For the text-containing cell, return its midpoint in (X, Y) coordinate format. 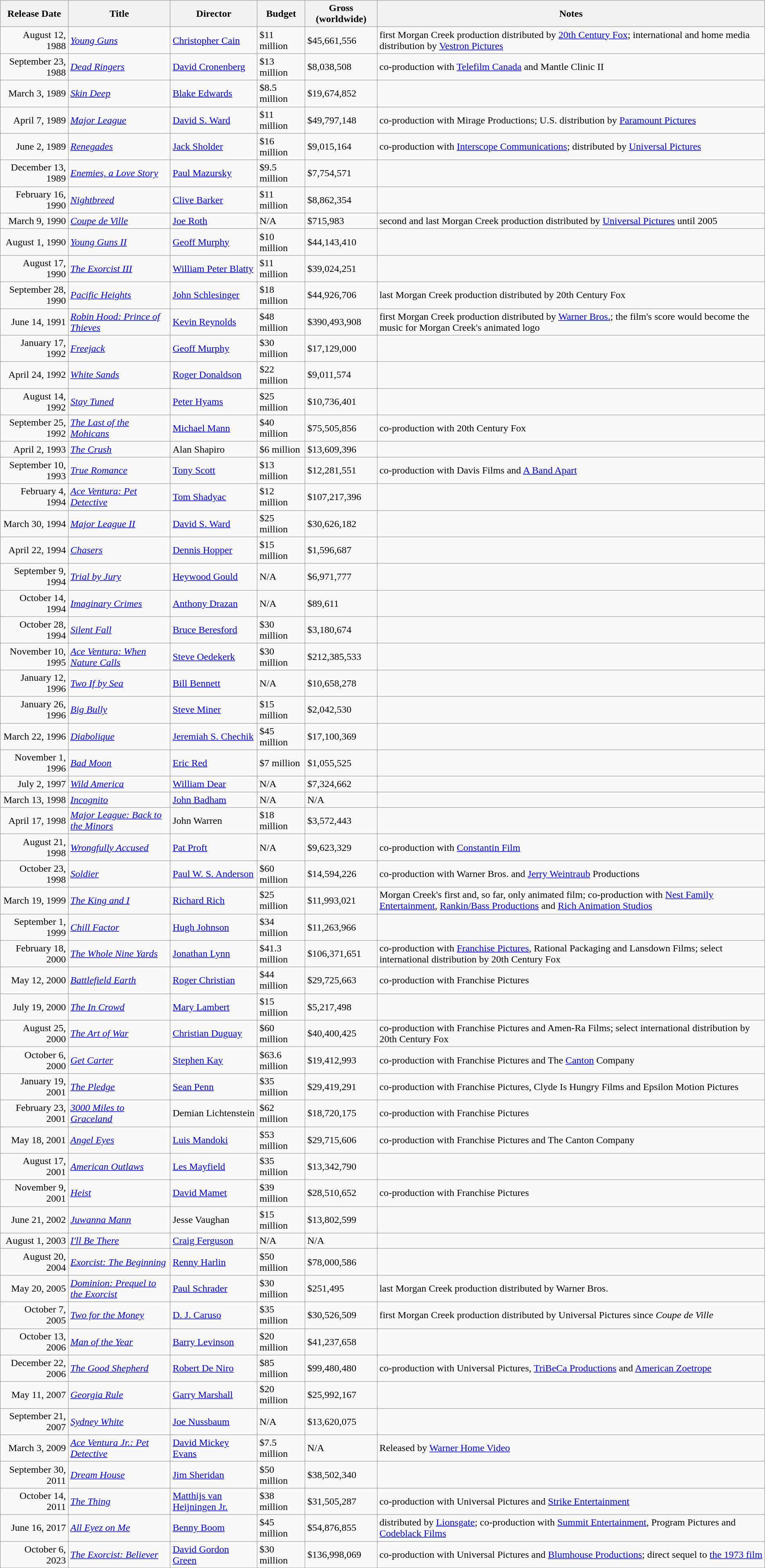
Director (214, 14)
Renegades (119, 146)
$11,263,966 (341, 927)
Steve Miner (214, 710)
October 14, 2011 (34, 1501)
Diabolique (119, 736)
Bill Bennett (214, 683)
Dead Ringers (119, 67)
$13,609,396 (341, 449)
$3,572,443 (341, 821)
$41,237,658 (341, 1342)
Les Mayfield (214, 1167)
The Whole Nine Yards (119, 953)
September 25, 1992 (34, 428)
$22 million (281, 375)
$715,983 (341, 221)
$6 million (281, 449)
$48 million (281, 321)
Skin Deep (119, 93)
Soldier (119, 874)
Major League II (119, 523)
Big Bully (119, 710)
I'll Be There (119, 1241)
$7 million (281, 763)
August 17, 2001 (34, 1167)
Jeremiah S. Chechik (214, 736)
$29,725,663 (341, 980)
Eric Red (214, 763)
April 17, 1998 (34, 821)
co-production with Universal Pictures and Strike Entertainment (571, 1501)
$12 million (281, 497)
distributed by Lionsgate; co-production with Summit Entertainment, Program Pictures and Codeblack Films (571, 1528)
first Morgan Creek production distributed by 20th Century Fox; international and home media distribution by Vestron Pictures (571, 40)
March 3, 1989 (34, 93)
$13,342,790 (341, 1167)
3000 Miles to Graceland (119, 1113)
Wrongfully Accused (119, 847)
April 2, 1993 (34, 449)
William Peter Blatty (214, 268)
October 7, 2005 (34, 1315)
The Crush (119, 449)
November 10, 1995 (34, 657)
Paul Mazursky (214, 173)
Christian Duguay (214, 1034)
$5,217,498 (341, 1007)
August 17, 1990 (34, 268)
Angel Eyes (119, 1140)
$9,015,164 (341, 146)
$17,129,000 (341, 348)
The Last of the Mohicans (119, 428)
Dominion: Prequel to the Exorcist (119, 1289)
April 22, 1994 (34, 550)
$7.5 million (281, 1448)
$85 million (281, 1368)
co-production with Mirage Productions; U.S. distribution by Paramount Pictures (571, 120)
$89,611 (341, 603)
October 6, 2023 (34, 1555)
$54,876,855 (341, 1528)
July 19, 2000 (34, 1007)
February 23, 2001 (34, 1113)
September 30, 2011 (34, 1474)
February 16, 1990 (34, 200)
Heist (119, 1193)
Chasers (119, 550)
$31,505,287 (341, 1501)
Jonathan Lynn (214, 953)
$251,495 (341, 1289)
September 23, 1988 (34, 67)
$1,596,687 (341, 550)
June 2, 1989 (34, 146)
$39,024,251 (341, 268)
$9.5 million (281, 173)
David Gordon Green (214, 1555)
$34 million (281, 927)
David Cronenberg (214, 67)
October 28, 1994 (34, 630)
Robin Hood: Prince of Thieves (119, 321)
Wild America (119, 784)
$9,011,574 (341, 375)
December 22, 2006 (34, 1368)
$99,480,480 (341, 1368)
$19,674,852 (341, 93)
David Mamet (214, 1193)
Release Date (34, 14)
Imaginary Crimes (119, 603)
Barry Levinson (214, 1342)
John Badham (214, 800)
The Art of War (119, 1034)
The Good Shepherd (119, 1368)
$28,510,652 (341, 1193)
Anthony Drazan (214, 603)
$6,971,777 (341, 577)
$75,505,856 (341, 428)
second and last Morgan Creek production distributed by Universal Pictures until 2005 (571, 221)
August 1, 2003 (34, 1241)
White Sands (119, 375)
Ace Ventura: When Nature Calls (119, 657)
Trial by Jury (119, 577)
September 21, 2007 (34, 1421)
August 12, 1988 (34, 40)
Ace Ventura Jr.: Pet Detective (119, 1448)
$49,797,148 (341, 120)
Roger Donaldson (214, 375)
Blake Edwards (214, 93)
$39 million (281, 1193)
Dennis Hopper (214, 550)
Pacific Heights (119, 295)
$29,715,606 (341, 1140)
$16 million (281, 146)
$30,526,509 (341, 1315)
Notes (571, 14)
$13,802,599 (341, 1220)
June 16, 2017 (34, 1528)
October 14, 1994 (34, 603)
October 6, 2000 (34, 1060)
Luis Mandoki (214, 1140)
$1,055,525 (341, 763)
$78,000,586 (341, 1262)
July 2, 1997 (34, 784)
Two for the Money (119, 1315)
Title (119, 14)
The Exorcist: Believer (119, 1555)
Battlefield Earth (119, 980)
Freejack (119, 348)
$40,400,425 (341, 1034)
$11,993,021 (341, 900)
co-production with Franchise Pictures, Rational Packaging and Lansdown Films; select international distribution by 20th Century Fox (571, 953)
February 18, 2000 (34, 953)
$17,100,369 (341, 736)
Enemies, a Love Story (119, 173)
Young Guns II (119, 242)
August 21, 1998 (34, 847)
William Dear (214, 784)
Christopher Cain (214, 40)
$8.5 million (281, 93)
Hugh Johnson (214, 927)
Get Carter (119, 1060)
$44,143,410 (341, 242)
$30,626,182 (341, 523)
$12,281,551 (341, 470)
Craig Ferguson (214, 1241)
Bruce Beresford (214, 630)
Paul W. S. Anderson (214, 874)
co-production with Davis Films and A Band Apart (571, 470)
$7,754,571 (341, 173)
April 7, 1989 (34, 120)
Incognito (119, 800)
$10,658,278 (341, 683)
$38 million (281, 1501)
December 13, 1989 (34, 173)
January 17, 1992 (34, 348)
Stay Tuned (119, 402)
Bad Moon (119, 763)
Steve Oedekerk (214, 657)
Tony Scott (214, 470)
Kevin Reynolds (214, 321)
$7,324,662 (341, 784)
Jack Sholder (214, 146)
first Morgan Creek production distributed by Universal Pictures since Coupe de Ville (571, 1315)
$44,926,706 (341, 295)
January 26, 1996 (34, 710)
September 10, 1993 (34, 470)
Alan Shapiro (214, 449)
Clive Barker (214, 200)
last Morgan Creek production distributed by 20th Century Fox (571, 295)
Jesse Vaughan (214, 1220)
$106,371,651 (341, 953)
May 11, 2007 (34, 1395)
January 19, 2001 (34, 1087)
$29,419,291 (341, 1087)
August 1, 1990 (34, 242)
$53 million (281, 1140)
Two If by Sea (119, 683)
Benny Boom (214, 1528)
Chill Factor (119, 927)
co-production with Franchise Pictures and Amen-Ra Films; select international distribution by 20th Century Fox (571, 1034)
Mary Lambert (214, 1007)
Exorcist: The Beginning (119, 1262)
Georgia Rule (119, 1395)
The In Crowd (119, 1007)
Major League (119, 120)
November 9, 2001 (34, 1193)
October 23, 1998 (34, 874)
May 20, 2005 (34, 1289)
September 9, 1994 (34, 577)
Robert De Niro (214, 1368)
John Schlesinger (214, 295)
Coupe de Ville (119, 221)
November 1, 1996 (34, 763)
$40 million (281, 428)
Renny Harlin (214, 1262)
June 14, 1991 (34, 321)
Sean Penn (214, 1087)
February 4, 1994 (34, 497)
$8,038,508 (341, 67)
Gross (worldwide) (341, 14)
March 13, 1998 (34, 800)
$14,594,226 (341, 874)
Nightbreed (119, 200)
Dream House (119, 1474)
The Thing (119, 1501)
True Romance (119, 470)
$45,661,556 (341, 40)
co-production with Warner Bros. and Jerry Weintraub Productions (571, 874)
last Morgan Creek production distributed by Warner Bros. (571, 1289)
$38,502,340 (341, 1474)
March 30, 1994 (34, 523)
Man of the Year (119, 1342)
Budget (281, 14)
March 9, 1990 (34, 221)
$25,992,167 (341, 1395)
$41.3 million (281, 953)
$18,720,175 (341, 1113)
$107,217,396 (341, 497)
Garry Marshall (214, 1395)
Young Guns (119, 40)
May 18, 2001 (34, 1140)
October 13, 2006 (34, 1342)
Released by Warner Home Video (571, 1448)
$3,180,674 (341, 630)
co-production with 20th Century Fox (571, 428)
All Eyez on Me (119, 1528)
September 28, 1990 (34, 295)
April 24, 1992 (34, 375)
$10,736,401 (341, 402)
Matthijs van Heijningen Jr. (214, 1501)
The King and I (119, 900)
August 25, 2000 (34, 1034)
Pat Proft (214, 847)
Peter Hyams (214, 402)
co-production with Franchise Pictures, Clyde Is Hungry Films and Epsilon Motion Pictures (571, 1087)
Roger Christian (214, 980)
Demian Lichtenstein (214, 1113)
Major League: Back to the Minors (119, 821)
August 20, 2004 (34, 1262)
January 12, 1996 (34, 683)
Richard Rich (214, 900)
Stephen Kay (214, 1060)
March 19, 1999 (34, 900)
first Morgan Creek production distributed by Warner Bros.; the film's score would become the music for Morgan Creek's animated logo (571, 321)
March 22, 1996 (34, 736)
$63.6 million (281, 1060)
$9,623,329 (341, 847)
$62 million (281, 1113)
American Outlaws (119, 1167)
$8,862,354 (341, 200)
co-production with Universal Pictures and Blumhouse Productions; direct sequel to the 1973 film (571, 1555)
$136,998,069 (341, 1555)
$2,042,530 (341, 710)
David Mickey Evans (214, 1448)
co-production with Telefilm Canada and Mantle Clinic II (571, 67)
Heywood Gould (214, 577)
co-production with Constantin Film (571, 847)
Silent Fall (119, 630)
May 12, 2000 (34, 980)
September 1, 1999 (34, 927)
March 3, 2009 (34, 1448)
The Pledge (119, 1087)
co-production with Interscope Communications; distributed by Universal Pictures (571, 146)
Jim Sheridan (214, 1474)
Sydney White (119, 1421)
$10 million (281, 242)
Paul Schrader (214, 1289)
co-production with Universal Pictures, TriBeCa Productions and American Zoetrope (571, 1368)
June 21, 2002 (34, 1220)
Juwanna Mann (119, 1220)
Tom Shadyac (214, 497)
$390,493,908 (341, 321)
$212,385,533 (341, 657)
D. J. Caruso (214, 1315)
$19,412,993 (341, 1060)
$44 million (281, 980)
The Exorcist III (119, 268)
Joe Nussbaum (214, 1421)
Michael Mann (214, 428)
Joe Roth (214, 221)
August 14, 1992 (34, 402)
$13,620,075 (341, 1421)
John Warren (214, 821)
Ace Ventura: Pet Detective (119, 497)
